Output the [X, Y] coordinate of the center of the cell containing the given text.  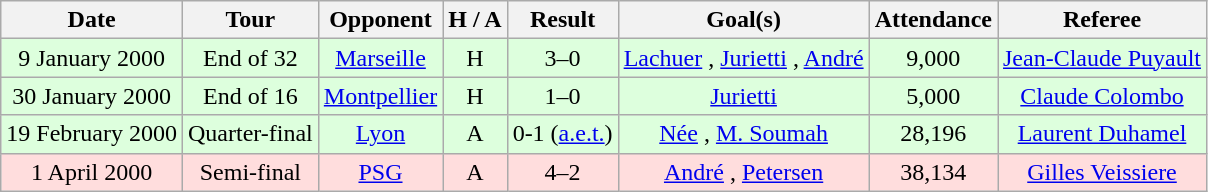
Referee [1102, 20]
Goal(s) [744, 20]
Quarter-final [250, 134]
End of 16 [250, 96]
Claude Colombo [1102, 96]
4–2 [562, 172]
5,000 [933, 96]
Date [92, 20]
9,000 [933, 58]
PSG [380, 172]
Lachuer , Jurietti , André [744, 58]
André , Petersen [744, 172]
Marseille [380, 58]
Montpellier [380, 96]
H / A [475, 20]
Semi-final [250, 172]
Opponent [380, 20]
Jean-Claude Puyault [1102, 58]
Laurent Duhamel [1102, 134]
19 February 2000 [92, 134]
Result [562, 20]
Jurietti [744, 96]
Tour [250, 20]
Lyon [380, 134]
30 January 2000 [92, 96]
38,134 [933, 172]
End of 32 [250, 58]
1 April 2000 [92, 172]
Attendance [933, 20]
1–0 [562, 96]
Gilles Veissiere [1102, 172]
0-1 (a.e.t.) [562, 134]
9 January 2000 [92, 58]
3–0 [562, 58]
28,196 [933, 134]
Née , M. Soumah [744, 134]
